Provide the (X, Y) coordinate of the cell's center where the given text is located.  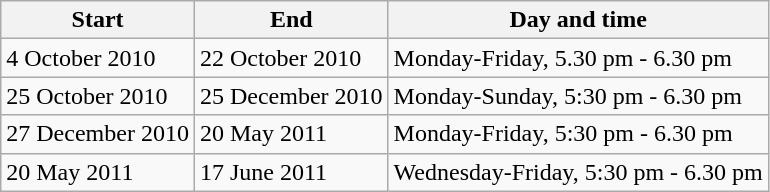
End (291, 20)
Start (98, 20)
Day and time (578, 20)
Monday-Sunday, 5:30 pm - 6.30 pm (578, 96)
Monday-Friday, 5.30 pm - 6.30 pm (578, 58)
4 October 2010 (98, 58)
17 June 2011 (291, 172)
27 December 2010 (98, 134)
Monday-Friday, 5:30 pm - 6.30 pm (578, 134)
Wednesday-Friday, 5:30 pm - 6.30 pm (578, 172)
25 December 2010 (291, 96)
22 October 2010 (291, 58)
25 October 2010 (98, 96)
